Capture the cell that displays the provided text and extract its [X, Y] central coordinate. 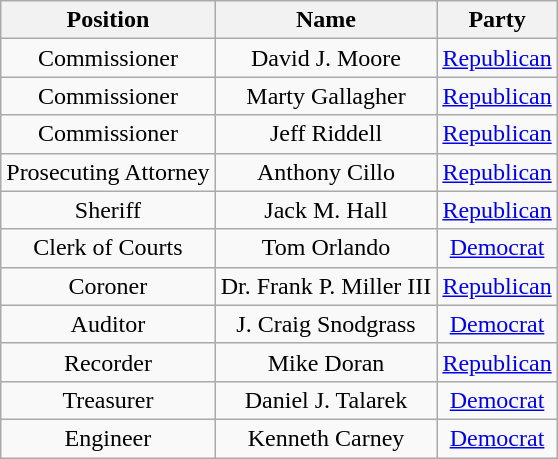
Prosecuting Attorney [108, 172]
Jeff Riddell [326, 134]
Auditor [108, 324]
David J. Moore [326, 58]
Treasurer [108, 400]
Daniel J. Talarek [326, 400]
Name [326, 20]
Anthony Cillo [326, 172]
Dr. Frank P. Miller III [326, 286]
Marty Gallagher [326, 96]
Party [497, 20]
Tom Orlando [326, 248]
Mike Doran [326, 362]
J. Craig Snodgrass [326, 324]
Engineer [108, 438]
Position [108, 20]
Kenneth Carney [326, 438]
Jack M. Hall [326, 210]
Recorder [108, 362]
Sheriff [108, 210]
Coroner [108, 286]
Clerk of Courts [108, 248]
